Determine the (x, y) coordinate at the center of the cell enclosing the given text.  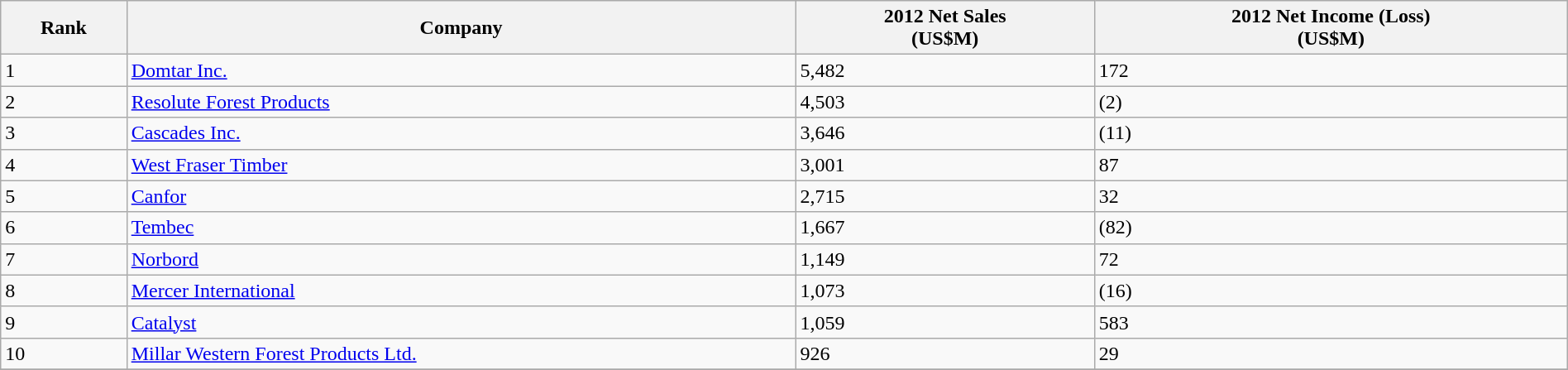
1 (64, 70)
2 (64, 102)
3,646 (944, 133)
Rank (64, 28)
5 (64, 196)
2,715 (944, 196)
West Fraser Timber (461, 165)
7 (64, 259)
10 (64, 353)
Mercer International (461, 291)
Canfor (461, 196)
Millar Western Forest Products Ltd. (461, 353)
72 (1331, 259)
583 (1331, 322)
87 (1331, 165)
Catalyst (461, 322)
1,149 (944, 259)
8 (64, 291)
2012 Net Income (Loss)(US$M) (1331, 28)
(82) (1331, 228)
1,667 (944, 228)
3,001 (944, 165)
3 (64, 133)
(11) (1331, 133)
Resolute Forest Products (461, 102)
172 (1331, 70)
(2) (1331, 102)
Norbord (461, 259)
9 (64, 322)
32 (1331, 196)
29 (1331, 353)
4 (64, 165)
5,482 (944, 70)
Tembec (461, 228)
(16) (1331, 291)
6 (64, 228)
Company (461, 28)
Cascades Inc. (461, 133)
926 (944, 353)
1,073 (944, 291)
Domtar Inc. (461, 70)
4,503 (944, 102)
1,059 (944, 322)
2012 Net Sales(US$M) (944, 28)
